Detect which cell encompasses the target text, then output its [X, Y] center coordinate. 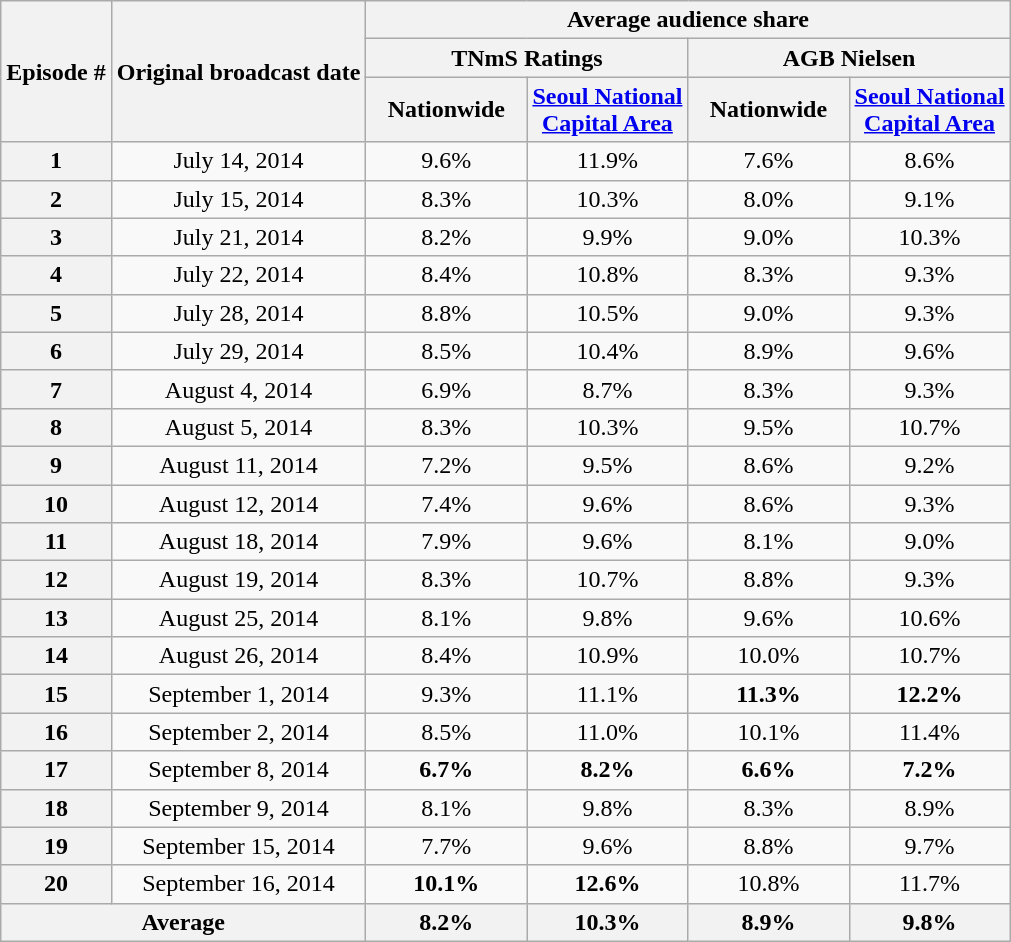
July 15, 2014 [238, 199]
7.6% [768, 161]
8 [56, 427]
6.6% [768, 770]
16 [56, 732]
20 [56, 884]
6.7% [446, 770]
10.5% [608, 313]
10.0% [768, 656]
7.4% [446, 503]
AGB Nielsen [849, 58]
September 15, 2014 [238, 846]
11.4% [930, 732]
8.0% [768, 199]
7.9% [446, 542]
11.1% [608, 694]
July 28, 2014 [238, 313]
11.0% [608, 732]
18 [56, 808]
July 21, 2014 [238, 237]
19 [56, 846]
11 [56, 542]
6.9% [446, 389]
7 [56, 389]
TNmS Ratings [527, 58]
6 [56, 351]
September 8, 2014 [238, 770]
12.2% [930, 694]
Average audience share [688, 20]
August 4, 2014 [238, 389]
August 19, 2014 [238, 580]
September 9, 2014 [238, 808]
5 [56, 313]
August 5, 2014 [238, 427]
14 [56, 656]
Original broadcast date [238, 72]
July 14, 2014 [238, 161]
10.9% [608, 656]
8.7% [608, 389]
15 [56, 694]
Episode # [56, 72]
11.7% [930, 884]
August 25, 2014 [238, 618]
1 [56, 161]
11.3% [768, 694]
12.6% [608, 884]
10.4% [608, 351]
9 [56, 465]
August 18, 2014 [238, 542]
11.9% [608, 161]
September 2, 2014 [238, 732]
10.6% [930, 618]
July 22, 2014 [238, 275]
4 [56, 275]
September 16, 2014 [238, 884]
7.7% [446, 846]
17 [56, 770]
3 [56, 237]
9.2% [930, 465]
13 [56, 618]
9.7% [930, 846]
September 1, 2014 [238, 694]
August 12, 2014 [238, 503]
July 29, 2014 [238, 351]
2 [56, 199]
Average [184, 922]
9.1% [930, 199]
12 [56, 580]
August 26, 2014 [238, 656]
August 11, 2014 [238, 465]
10 [56, 503]
9.9% [608, 237]
